From the cell containing the given text, extract its center point as [X, Y] coordinate. 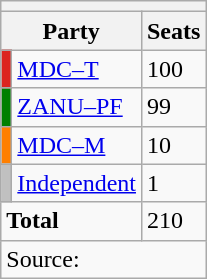
Independent [77, 183]
Total [72, 221]
99 [173, 107]
Source: [104, 259]
10 [173, 145]
Seats [173, 31]
210 [173, 221]
ZANU–PF [77, 107]
MDC–T [77, 69]
MDC–M [77, 145]
1 [173, 183]
Party [72, 31]
100 [173, 69]
